Pinpoint the cell where the given text exists, returning its (x, y) midpoint coordinate. 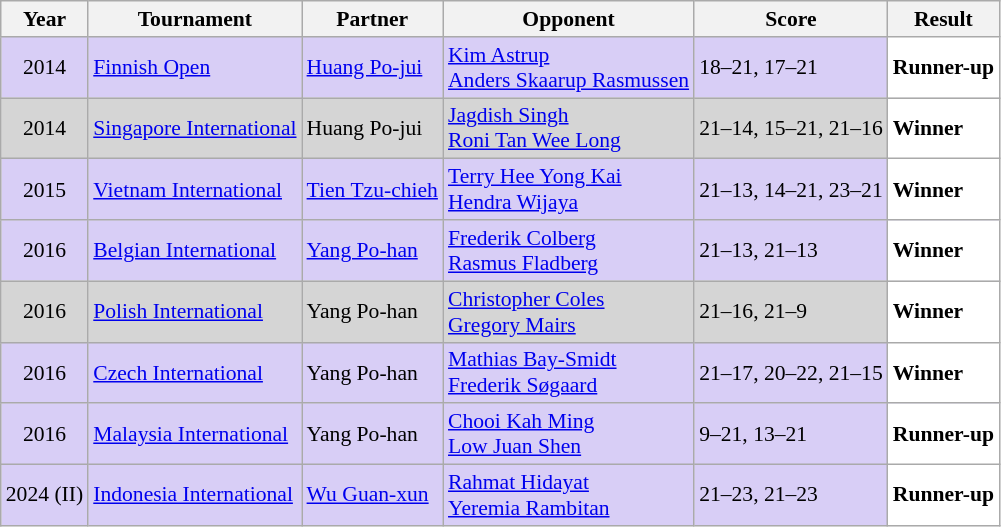
Kim Astrup Anders Skaarup Rasmussen (568, 68)
Partner (372, 19)
Rahmat Hidayat Yeremia Rambitan (568, 496)
Vietnam International (194, 190)
Wu Guan-xun (372, 496)
2015 (44, 190)
Terry Hee Yong Kai Hendra Wijaya (568, 190)
9–21, 13–21 (791, 434)
Polish International (194, 312)
Belgian International (194, 250)
21–17, 20–22, 21–15 (791, 372)
Malaysia International (194, 434)
21–16, 21–9 (791, 312)
Result (944, 19)
Czech International (194, 372)
2024 (II) (44, 496)
Tien Tzu-chieh (372, 190)
Indonesia International (194, 496)
Opponent (568, 19)
21–13, 21–13 (791, 250)
Mathias Bay-Smidt Frederik Søgaard (568, 372)
Finnish Open (194, 68)
Singapore International (194, 128)
Christopher Coles Gregory Mairs (568, 312)
18–21, 17–21 (791, 68)
Year (44, 19)
Tournament (194, 19)
Frederik Colberg Rasmus Fladberg (568, 250)
21–23, 21–23 (791, 496)
Jagdish Singh Roni Tan Wee Long (568, 128)
Chooi Kah Ming Low Juan Shen (568, 434)
21–13, 14–21, 23–21 (791, 190)
21–14, 15–21, 21–16 (791, 128)
Score (791, 19)
